Capture the cell that displays the provided text and extract its [X, Y] central coordinate. 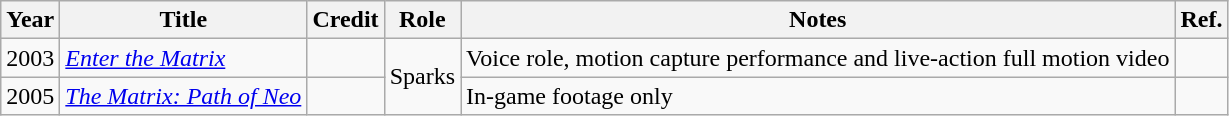
Ref. [1202, 20]
Credit [346, 20]
2005 [30, 96]
2003 [30, 58]
Voice role, motion capture performance and live-action full motion video [818, 58]
The Matrix: Path of Neo [184, 96]
Notes [818, 20]
Role [422, 20]
Sparks [422, 77]
Enter the Matrix [184, 58]
Title [184, 20]
In-game footage only [818, 96]
Year [30, 20]
